Identify which cell holds the provided text, then report its (x, y) central coordinate. 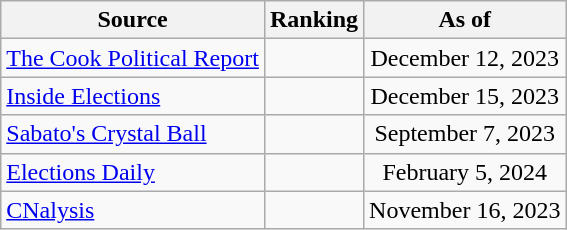
Ranking (314, 20)
Source (133, 20)
December 12, 2023 (465, 58)
Inside Elections (133, 96)
CNalysis (133, 210)
February 5, 2024 (465, 172)
November 16, 2023 (465, 210)
The Cook Political Report (133, 58)
Sabato's Crystal Ball (133, 134)
December 15, 2023 (465, 96)
As of (465, 20)
September 7, 2023 (465, 134)
Elections Daily (133, 172)
